Detect which cell encompasses the target text, then output its (X, Y) center coordinate. 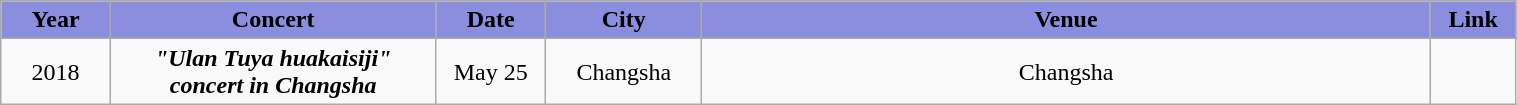
"Ulan Tuya huakaisiji" concert in Changsha (273, 72)
2018 (56, 72)
May 25 (491, 72)
City (624, 20)
Link (1473, 20)
Venue (1066, 20)
Concert (273, 20)
Date (491, 20)
Year (56, 20)
